Find where the given text appears and provide that cell's center as (X, Y) coordinate. 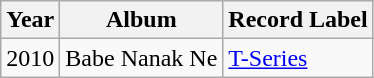
Year (30, 20)
Album (142, 20)
Record Label (298, 20)
2010 (30, 58)
Babe Nanak Ne (142, 58)
T-Series (298, 58)
